Return the [X, Y] coordinate for the center point of the cell that contains the specified text.  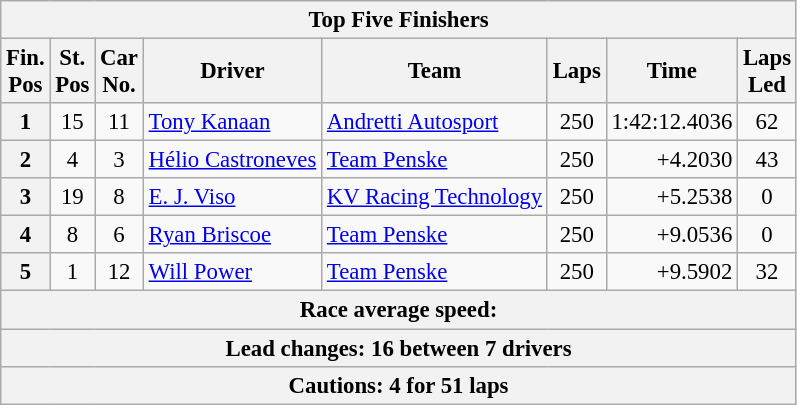
Driver [232, 72]
Tony Kanaan [232, 122]
KV Racing Technology [435, 197]
62 [768, 122]
15 [72, 122]
LapsLed [768, 72]
Race average speed: [399, 310]
+9.0536 [672, 235]
Fin.Pos [26, 72]
E. J. Viso [232, 197]
Ryan Briscoe [232, 235]
Cautions: 4 for 51 laps [399, 385]
6 [120, 235]
Team [435, 72]
+4.2030 [672, 160]
32 [768, 273]
+9.5902 [672, 273]
5 [26, 273]
St.Pos [72, 72]
Andretti Autosport [435, 122]
2 [26, 160]
19 [72, 197]
43 [768, 160]
Hélio Castroneves [232, 160]
Time [672, 72]
CarNo. [120, 72]
Lead changes: 16 between 7 drivers [399, 348]
11 [120, 122]
12 [120, 273]
Laps [576, 72]
Top Five Finishers [399, 20]
+5.2538 [672, 197]
Will Power [232, 273]
1:42:12.4036 [672, 122]
